For the text-containing cell, return its midpoint in [X, Y] coordinate format. 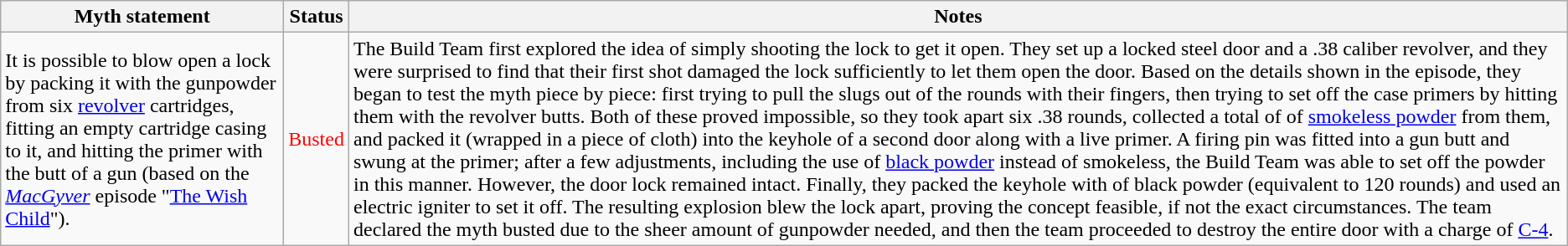
Status [317, 17]
Busted [317, 139]
Myth statement [142, 17]
Notes [958, 17]
